Detect which cell encompasses the target text, then output its (x, y) center coordinate. 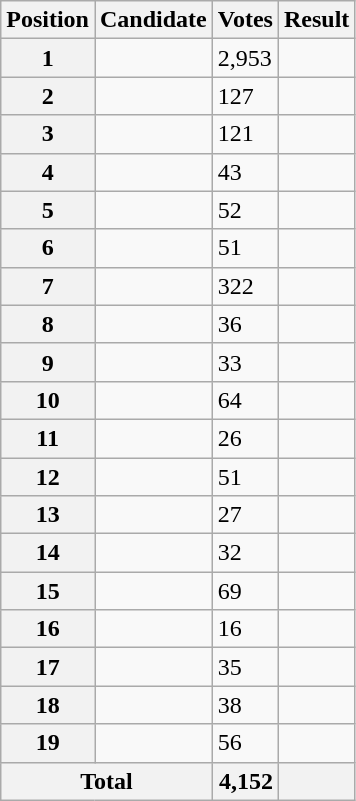
52 (245, 210)
4,152 (245, 781)
127 (245, 96)
43 (245, 172)
Candidate (153, 20)
38 (245, 705)
27 (245, 515)
19 (48, 743)
Votes (245, 20)
5 (48, 210)
26 (245, 438)
32 (245, 553)
Position (48, 20)
Result (316, 20)
121 (245, 134)
33 (245, 362)
36 (245, 324)
64 (245, 400)
8 (48, 324)
18 (48, 705)
11 (48, 438)
Total (107, 781)
17 (48, 667)
69 (245, 591)
2 (48, 96)
12 (48, 477)
4 (48, 172)
14 (48, 553)
35 (245, 667)
10 (48, 400)
322 (245, 286)
13 (48, 515)
9 (48, 362)
15 (48, 591)
6 (48, 248)
1 (48, 58)
2,953 (245, 58)
3 (48, 134)
56 (245, 743)
7 (48, 286)
